For the text-containing cell, return its midpoint in (X, Y) coordinate format. 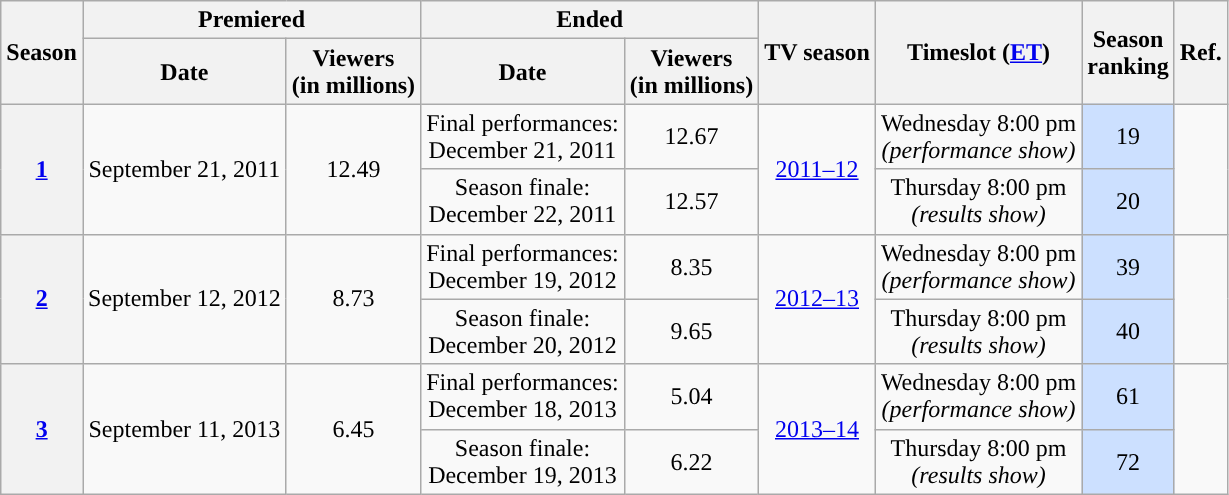
72 (1128, 462)
September 11, 2013 (184, 429)
Timeslot (ET) (978, 52)
Premiered (251, 20)
September 12, 2012 (184, 299)
3 (42, 429)
12.67 (691, 136)
Season (42, 52)
5.04 (691, 396)
39 (1128, 266)
6.45 (353, 429)
20 (1128, 202)
8.73 (353, 299)
2013–14 (818, 429)
12.49 (353, 169)
Season finale:December 22, 2011 (523, 202)
Ended (590, 20)
12.57 (691, 202)
September 21, 2011 (184, 169)
40 (1128, 332)
Ref. (1200, 52)
Final performances:December 19, 2012 (523, 266)
Final performances:December 18, 2013 (523, 396)
6.22 (691, 462)
19 (1128, 136)
Season finale:December 20, 2012 (523, 332)
Final performances:December 21, 2011 (523, 136)
1 (42, 169)
Season finale:December 19, 2013 (523, 462)
2011–12 (818, 169)
8.35 (691, 266)
Seasonranking (1128, 52)
2012–13 (818, 299)
9.65 (691, 332)
61 (1128, 396)
2 (42, 299)
TV season (818, 52)
